Detect which cell encompasses the target text, then output its [X, Y] center coordinate. 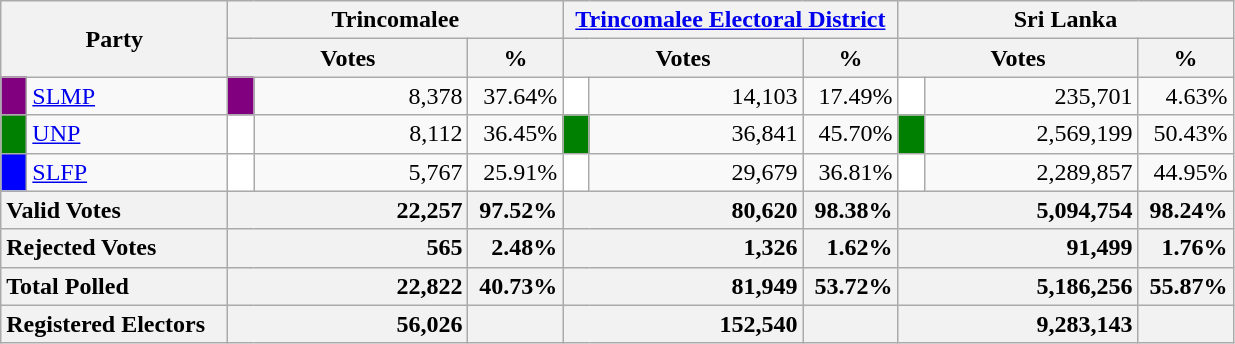
97.52% [516, 210]
22,822 [348, 286]
Valid Votes [114, 210]
53.72% [850, 286]
1.76% [1186, 248]
55.87% [1186, 286]
Total Polled [114, 286]
8,112 [361, 134]
14,103 [696, 96]
45.70% [850, 134]
8,378 [361, 96]
5,186,256 [1018, 286]
152,540 [683, 324]
565 [348, 248]
50.43% [1186, 134]
2.48% [516, 248]
98.24% [1186, 210]
1,326 [683, 248]
81,949 [683, 286]
56,026 [348, 324]
44.95% [1186, 172]
1.62% [850, 248]
36.45% [516, 134]
4.63% [1186, 96]
Trincomalee Electoral District [730, 20]
2,569,199 [1031, 134]
SLMP [128, 96]
17.49% [850, 96]
37.64% [516, 96]
9,283,143 [1018, 324]
Rejected Votes [114, 248]
40.73% [516, 286]
80,620 [683, 210]
98.38% [850, 210]
91,499 [1018, 248]
Party [114, 39]
25.91% [516, 172]
Sri Lanka [1066, 20]
SLFP [128, 172]
2,289,857 [1031, 172]
5,094,754 [1018, 210]
36.81% [850, 172]
Registered Electors [114, 324]
36,841 [696, 134]
Trincomalee [396, 20]
UNP [128, 134]
29,679 [696, 172]
22,257 [348, 210]
235,701 [1031, 96]
5,767 [361, 172]
